Provide the [X, Y] coordinate of the cell's center where the given text is located.  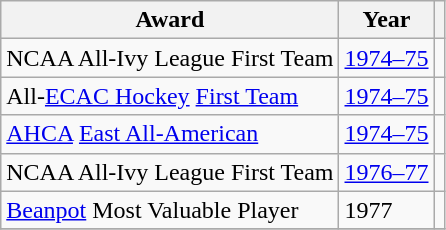
1976–77 [386, 172]
Award [170, 20]
All-ECAC Hockey First Team [170, 96]
Beanpot Most Valuable Player [170, 210]
AHCA East All-American [170, 134]
Year [386, 20]
1977 [386, 210]
